Locate the cell with the specified text and output its [x, y] center coordinate. 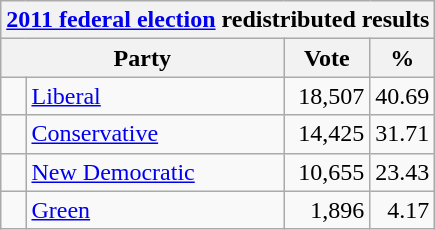
18,507 [327, 96]
23.43 [402, 172]
40.69 [402, 96]
10,655 [327, 172]
Vote [327, 58]
2011 federal election redistributed results [218, 20]
% [402, 58]
14,425 [327, 134]
New Democratic [155, 172]
Party [142, 58]
Conservative [155, 134]
31.71 [402, 134]
1,896 [327, 210]
Green [155, 210]
4.17 [402, 210]
Liberal [155, 96]
